Identify which cell holds the provided text, then report its [x, y] central coordinate. 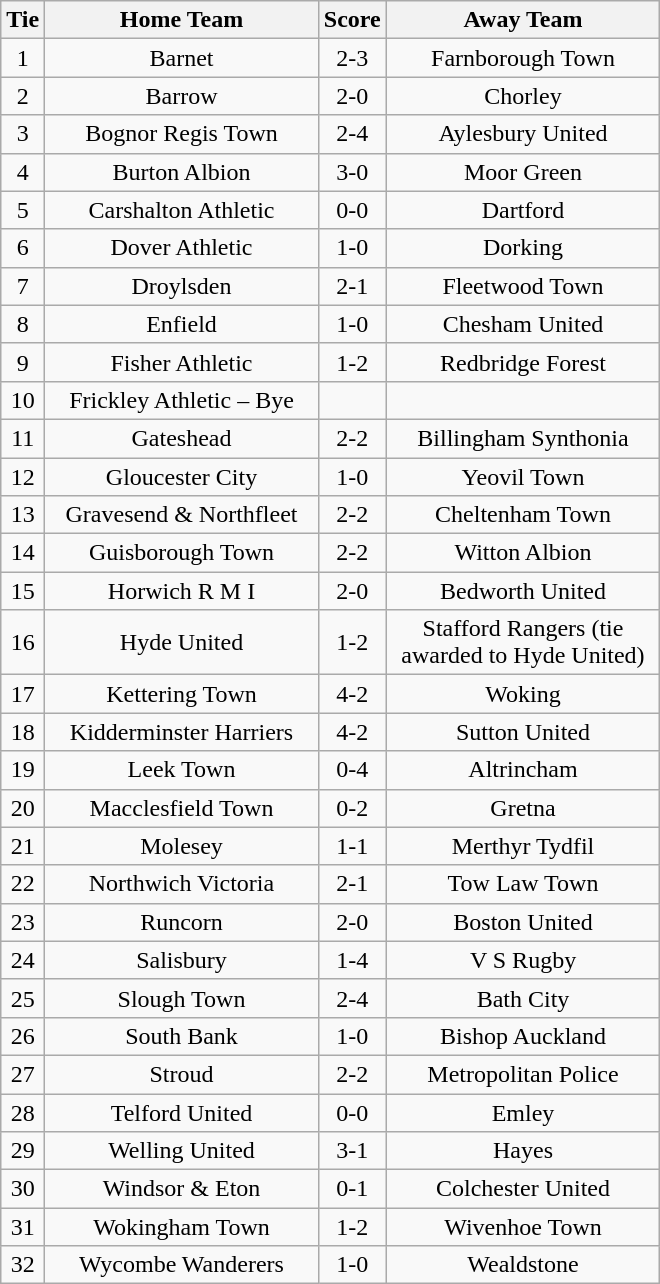
Kidderminster Harriers [182, 732]
1 [23, 58]
Molesey [182, 846]
Droylsden [182, 286]
Altrincham [523, 770]
Enfield [182, 324]
32 [23, 1265]
18 [23, 732]
13 [23, 515]
Fleetwood Town [523, 286]
Tie [23, 20]
1-1 [352, 846]
Bognor Regis Town [182, 134]
South Bank [182, 1036]
Salisbury [182, 960]
Gateshead [182, 438]
3-1 [352, 1151]
Wealdstone [523, 1265]
Merthyr Tydfil [523, 846]
Redbridge Forest [523, 362]
Home Team [182, 20]
Stafford Rangers (tie awarded to Hyde United) [523, 642]
Gretna [523, 808]
22 [23, 884]
Billingham Synthonia [523, 438]
15 [23, 591]
9 [23, 362]
Metropolitan Police [523, 1074]
Horwich R M I [182, 591]
24 [23, 960]
Cheltenham Town [523, 515]
Witton Albion [523, 553]
Chorley [523, 96]
7 [23, 286]
17 [23, 694]
Bishop Auckland [523, 1036]
Gravesend & Northfleet [182, 515]
Macclesfield Town [182, 808]
Slough Town [182, 998]
Aylesbury United [523, 134]
Telford United [182, 1113]
Gloucester City [182, 477]
Wivenhoe Town [523, 1227]
6 [23, 248]
Bedworth United [523, 591]
Northwich Victoria [182, 884]
4 [23, 172]
30 [23, 1189]
Carshalton Athletic [182, 210]
11 [23, 438]
0-4 [352, 770]
26 [23, 1036]
Runcorn [182, 922]
Colchester United [523, 1189]
0-2 [352, 808]
2-3 [352, 58]
3-0 [352, 172]
20 [23, 808]
Sutton United [523, 732]
Windsor & Eton [182, 1189]
14 [23, 553]
Hayes [523, 1151]
28 [23, 1113]
Leek Town [182, 770]
8 [23, 324]
19 [23, 770]
12 [23, 477]
23 [23, 922]
Away Team [523, 20]
Kettering Town [182, 694]
1-4 [352, 960]
Stroud [182, 1074]
Chesham United [523, 324]
Welling United [182, 1151]
29 [23, 1151]
Tow Law Town [523, 884]
Boston United [523, 922]
Barrow [182, 96]
27 [23, 1074]
Guisborough Town [182, 553]
Woking [523, 694]
Dartford [523, 210]
Dorking [523, 248]
Burton Albion [182, 172]
16 [23, 642]
Bath City [523, 998]
Barnet [182, 58]
3 [23, 134]
V S Rugby [523, 960]
Wokingham Town [182, 1227]
10 [23, 400]
0-1 [352, 1189]
21 [23, 846]
2 [23, 96]
Dover Athletic [182, 248]
25 [23, 998]
Fisher Athletic [182, 362]
Moor Green [523, 172]
31 [23, 1227]
Farnborough Town [523, 58]
Score [352, 20]
Yeovil Town [523, 477]
Frickley Athletic – Bye [182, 400]
Hyde United [182, 642]
Emley [523, 1113]
Wycombe Wanderers [182, 1265]
5 [23, 210]
